Find where the given text appears and provide that cell's center as (x, y) coordinate. 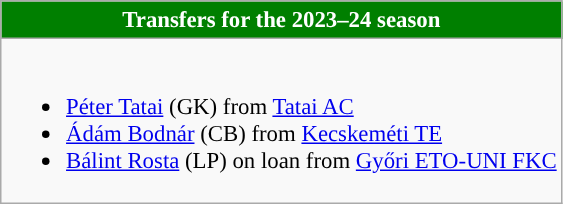
Péter Tatai (GK) from Tatai AC Ádám Bodnár (CB) from Kecskeméti TE Bálint Rosta (LP) on loan from Győri ETO-UNI FKC (282, 121)
Transfers for the 2023–24 season (282, 20)
